Output the [X, Y] coordinate of the center of the cell containing the given text.  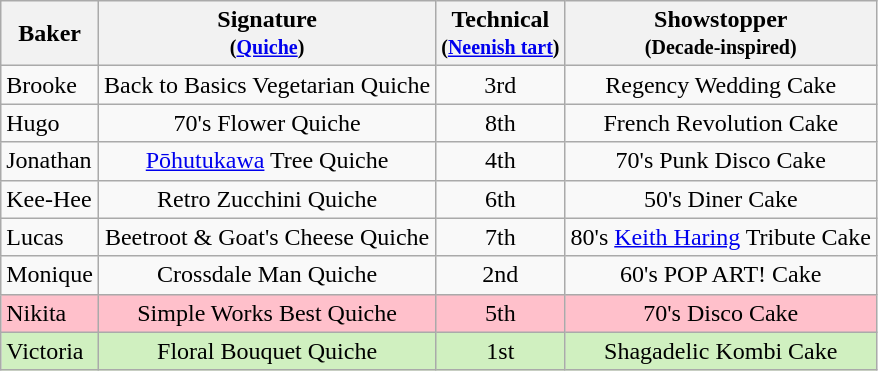
70's Punk Disco Cake [720, 161]
Brooke [50, 85]
Kee-Hee [50, 199]
50's Diner Cake [720, 199]
Showstopper(Decade-inspired) [720, 34]
3rd [500, 85]
Retro Zucchini Quiche [266, 199]
Shagadelic Kombi Cake [720, 351]
Hugo [50, 123]
2nd [500, 275]
Jonathan [50, 161]
1st [500, 351]
60's POP ART! Cake [720, 275]
Back to Basics Vegetarian Quiche [266, 85]
French Revolution Cake [720, 123]
70's Disco Cake [720, 313]
Signature(Quiche) [266, 34]
80's Keith Haring Tribute Cake [720, 237]
Beetroot & Goat's Cheese Quiche [266, 237]
Nikita [50, 313]
Pōhutukawa Tree Quiche [266, 161]
Simple Works Best Quiche [266, 313]
5th [500, 313]
Crossdale Man Quiche [266, 275]
Victoria [50, 351]
6th [500, 199]
Regency Wedding Cake [720, 85]
8th [500, 123]
7th [500, 237]
Floral Bouquet Quiche [266, 351]
Lucas [50, 237]
70's Flower Quiche [266, 123]
Baker [50, 34]
Monique [50, 275]
Technical(Neenish tart) [500, 34]
4th [500, 161]
